For the text-containing cell, return its midpoint in [X, Y] coordinate format. 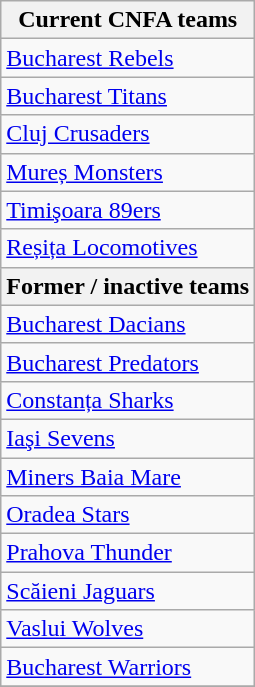
Iaşi Sevens [128, 438]
Prahova Thunder [128, 553]
Oradea Stars [128, 515]
Mureș Monsters [128, 172]
Bucharest Predators [128, 362]
Miners Baia Mare [128, 477]
Cluj Crusaders [128, 134]
Bucharest Warriors [128, 667]
Reșița Locomotives [128, 248]
Scăieni Jaguars [128, 591]
Bucharest Rebels [128, 58]
Constanța Sharks [128, 400]
Bucharest Dacians [128, 324]
Bucharest Titans [128, 96]
Former / inactive teams [128, 286]
Current CNFA teams [128, 20]
Vaslui Wolves [128, 629]
Timişoara 89ers [128, 210]
